Capture the cell that displays the provided text and extract its (X, Y) central coordinate. 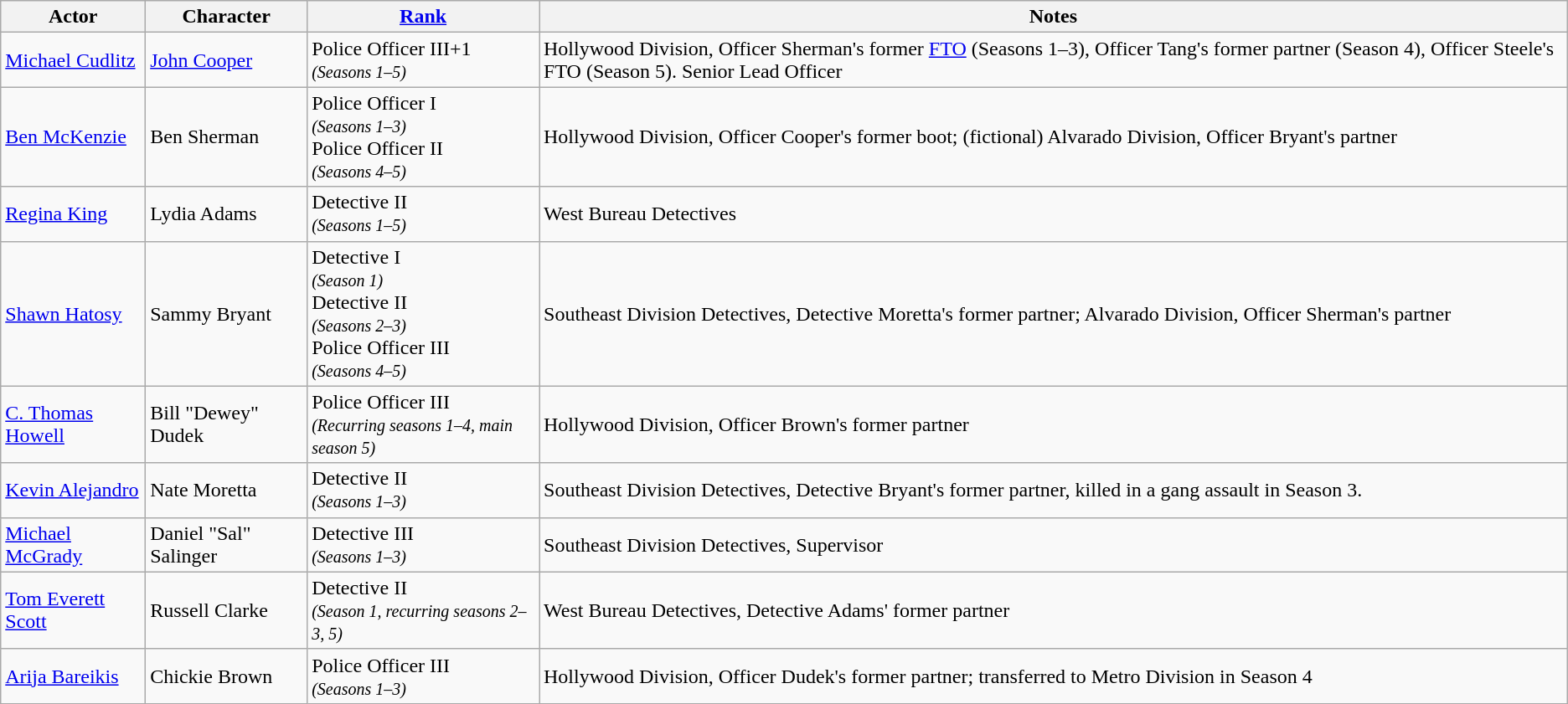
Tom Everett Scott (74, 610)
Ben Sherman (226, 137)
Chickie Brown (226, 676)
Michael McGrady (74, 544)
Rank (424, 17)
Hollywood Division, Officer Brown's former partner (1054, 424)
Detective II(Seasons 1–3) (424, 491)
Sammy Bryant (226, 313)
Police Officer III+1(Seasons 1–5) (424, 60)
Shawn Hatosy (74, 313)
Police Officer III(Recurring seasons 1–4, main season 5) (424, 424)
Daniel "Sal" Salinger (226, 544)
Police Officer III(Seasons 1–3) (424, 676)
Arija Bareikis (74, 676)
Actor (74, 17)
Detective I(Season 1)Detective II(Seasons 2–3)Police Officer III(Seasons 4–5) (424, 313)
Lydia Adams (226, 214)
Hollywood Division, Officer Cooper's former boot; (fictional) Alvarado Division, Officer Bryant's partner (1054, 137)
West Bureau Detectives (1054, 214)
Kevin Alejandro (74, 491)
West Bureau Detectives, Detective Adams' former partner (1054, 610)
Bill "Dewey" Dudek (226, 424)
Russell Clarke (226, 610)
Notes (1054, 17)
Ben McKenzie (74, 137)
Detective III(Seasons 1–3) (424, 544)
Southeast Division Detectives, Detective Bryant's former partner, killed in a gang assault in Season 3. (1054, 491)
C. Thomas Howell (74, 424)
Southeast Division Detectives, Detective Moretta's former partner; Alvarado Division, Officer Sherman's partner (1054, 313)
Nate Moretta (226, 491)
Detective II(Seasons 1–5) (424, 214)
Hollywood Division, Officer Dudek's former partner; transferred to Metro Division in Season 4 (1054, 676)
Character (226, 17)
Detective II(Season 1, recurring seasons 2–3, 5) (424, 610)
Southeast Division Detectives, Supervisor (1054, 544)
Regina King (74, 214)
Police Officer I(Seasons 1–3)Police Officer II(Seasons 4–5) (424, 137)
Michael Cudlitz (74, 60)
John Cooper (226, 60)
